Locate the cell with the specified text and output its (X, Y) center coordinate. 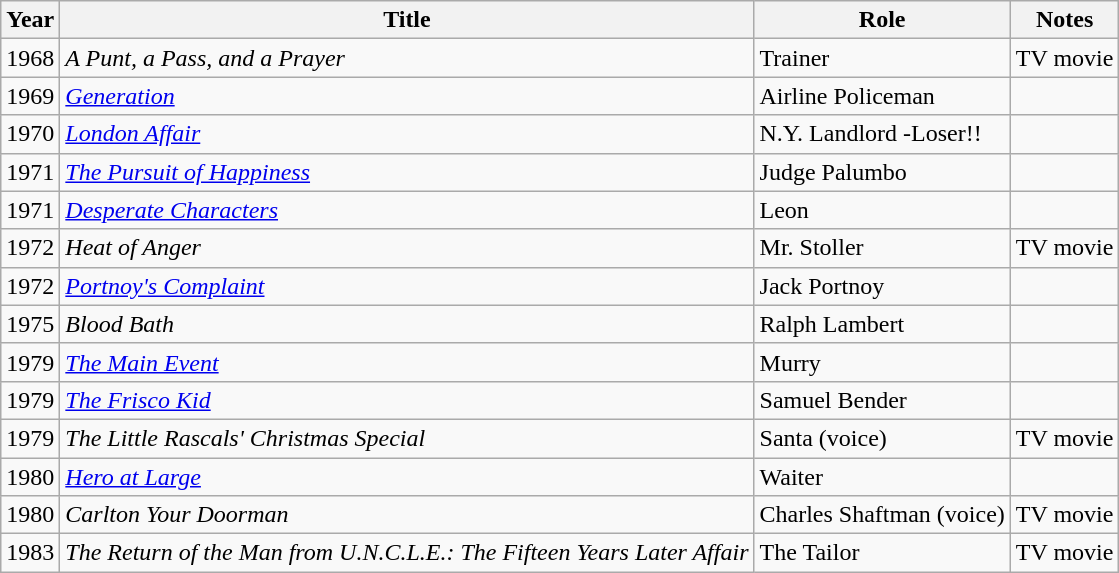
Portnoy's Complaint (407, 286)
Ralph Lambert (882, 324)
The Pursuit of Happiness (407, 172)
1975 (30, 324)
Jack Portnoy (882, 286)
The Main Event (407, 362)
N.Y. Landlord -Loser!! (882, 134)
Santa (voice) (882, 438)
Leon (882, 210)
Waiter (882, 477)
The Tailor (882, 553)
Role (882, 20)
The Return of the Man from U.N.C.L.E.: The Fifteen Years Later Affair (407, 553)
Carlton Your Doorman (407, 515)
The Little Rascals' Christmas Special (407, 438)
Year (30, 20)
Judge Palumbo (882, 172)
Hero at Large (407, 477)
Charles Shaftman (voice) (882, 515)
Mr. Stoller (882, 248)
Blood Bath (407, 324)
1970 (30, 134)
London Affair (407, 134)
1983 (30, 553)
Generation (407, 96)
Heat of Anger (407, 248)
Samuel Bender (882, 400)
A Punt, a Pass, and a Prayer (407, 58)
1968 (30, 58)
Murry (882, 362)
Title (407, 20)
Airline Policeman (882, 96)
Desperate Characters (407, 210)
The Frisco Kid (407, 400)
Trainer (882, 58)
Notes (1064, 20)
1969 (30, 96)
